Pinpoint the cell where the given text exists, returning its (x, y) midpoint coordinate. 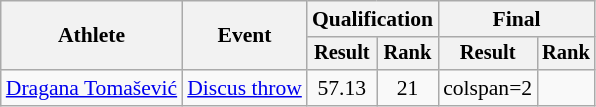
Athlete (92, 36)
Discus throw (244, 88)
Qualification (372, 19)
21 (408, 88)
Event (244, 36)
Dragana Tomašević (92, 88)
colspan=2 (488, 88)
57.13 (342, 88)
Final (516, 19)
